Scan for the cell matching the given text and deliver its [X, Y] coordinate at center. 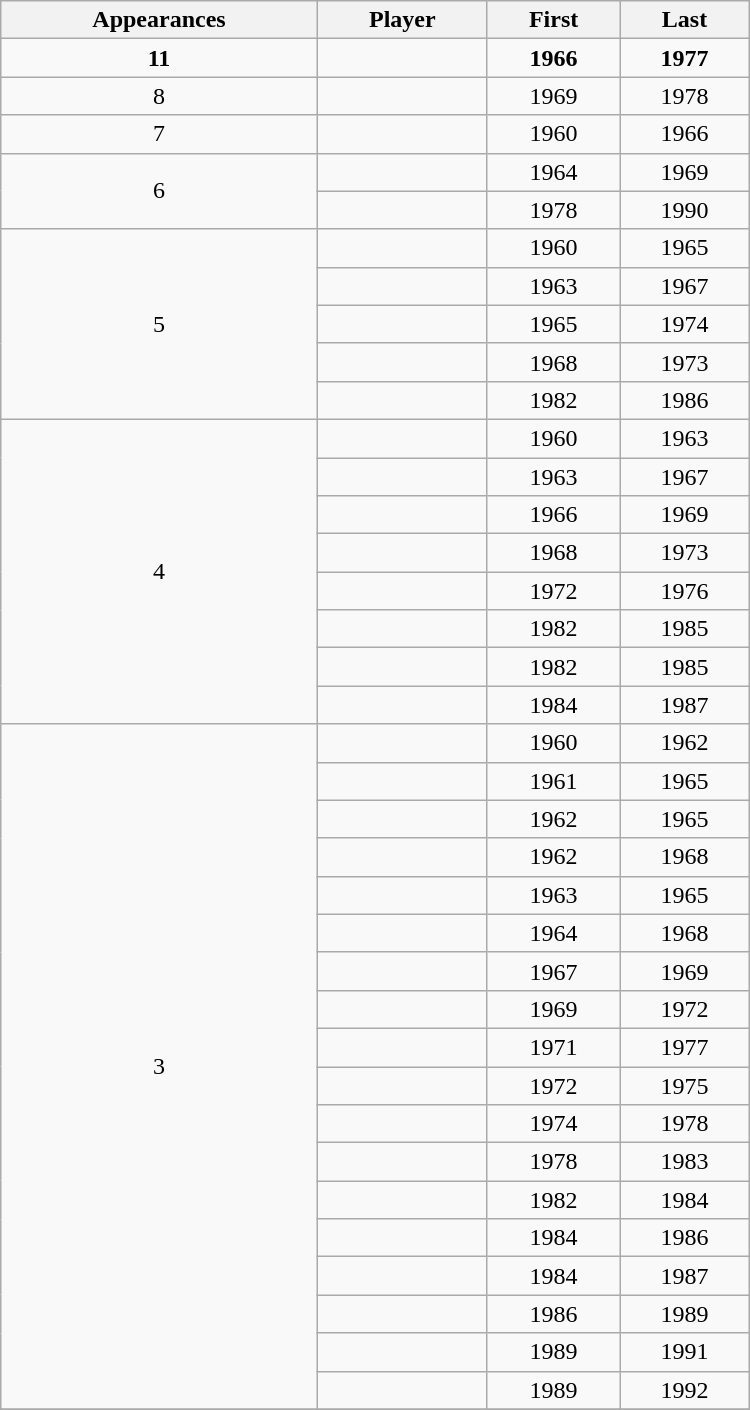
8 [159, 96]
Player [402, 20]
First [553, 20]
1975 [684, 1085]
1961 [553, 781]
1976 [684, 591]
1992 [684, 1390]
1990 [684, 210]
1991 [684, 1352]
6 [159, 191]
5 [159, 324]
3 [159, 1066]
Appearances [159, 20]
7 [159, 134]
1983 [684, 1162]
4 [159, 571]
Last [684, 20]
11 [159, 58]
1971 [553, 1047]
